Determine the (x, y) coordinate at the center of the cell enclosing the given text.  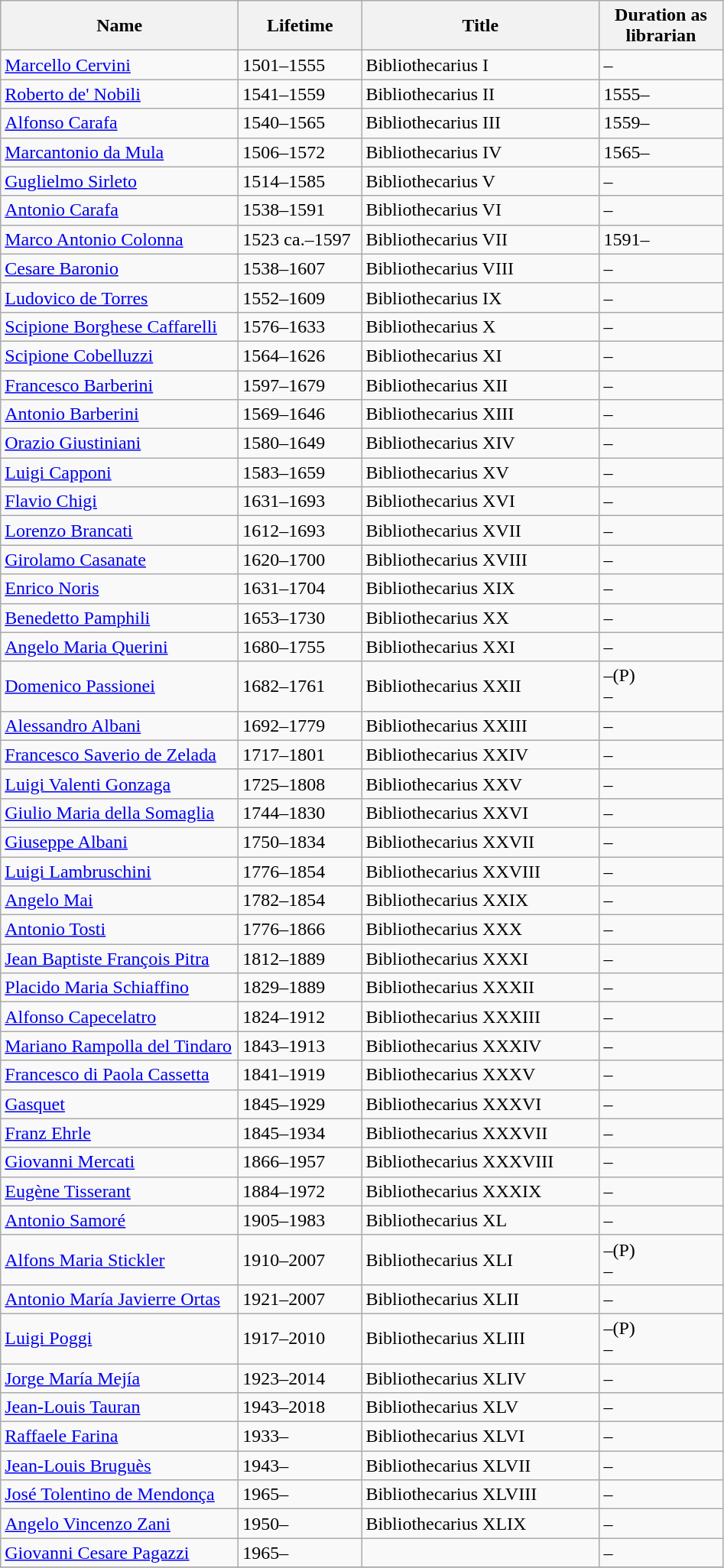
Bibliothecarius XXVIII (480, 871)
1782–1854 (300, 901)
Francesco di Paola Cassetta (119, 1075)
1597–1679 (300, 385)
Name (119, 26)
Bibliothecarius XXIII (480, 726)
1905–1983 (300, 1220)
Jean Baptiste François Pitra (119, 959)
Jean-Louis Tauran (119, 1407)
Antonio María Javierre Ortas (119, 1299)
Bibliothecarius XXXIV (480, 1046)
Giovanni Cesare Pagazzi (119, 1553)
Title (480, 26)
Gasquet (119, 1104)
Placido Maria Schiaffino (119, 988)
Bibliothecarius XIV (480, 443)
Antonio Samoré (119, 1220)
Flavio Chigi (119, 502)
Bibliothecarius XLVI (480, 1437)
1576–1633 (300, 326)
Francesco Barberini (119, 385)
Marco Antonio Colonna (119, 239)
Giulio Maria della Somaglia (119, 813)
1564–1626 (300, 355)
Bibliothecarius XLV (480, 1407)
Francesco Saverio de Zelada (119, 755)
Bibliothecarius VII (480, 239)
Marcantonio da Mula (119, 152)
Enrico Noris (119, 589)
Angelo Mai (119, 901)
1653–1730 (300, 618)
Bibliothecarius XXXVII (480, 1133)
1555– (661, 94)
1917–2010 (300, 1338)
1921–2007 (300, 1299)
1843–1913 (300, 1046)
Marcello Cervini (119, 65)
1829–1889 (300, 988)
Alfonso Capecelatro (119, 1017)
1717–1801 (300, 755)
1523 ca.–1597 (300, 239)
1538–1607 (300, 268)
Bibliothecarius XLII (480, 1299)
1569–1646 (300, 414)
1612–1693 (300, 531)
Bibliothecarius IX (480, 297)
Benedetto Pamphili (119, 618)
1943–2018 (300, 1407)
1776–1866 (300, 930)
Raffaele Farina (119, 1437)
Bibliothecarius XI (480, 355)
Bibliothecarius II (480, 94)
Cesare Baronio (119, 268)
Bibliothecarius XXIX (480, 901)
1884–1972 (300, 1191)
1559– (661, 123)
Bibliothecarius XVIII (480, 560)
1943– (300, 1466)
1541–1559 (300, 94)
Bibliothecarius X (480, 326)
1933– (300, 1437)
Bibliothecarius XIX (480, 589)
1552–1609 (300, 297)
1583–1659 (300, 472)
Franz Ehrle (119, 1133)
Orazio Giustiniani (119, 443)
1744–1830 (300, 813)
Scipione Cobelluzzi (119, 355)
Bibliothecarius XXVI (480, 813)
Bibliothecarius XXI (480, 647)
Jean-Louis Bruguès (119, 1466)
Bibliothecarius III (480, 123)
Bibliothecarius VI (480, 210)
Bibliothecarius XIII (480, 414)
Bibliothecarius XXXIX (480, 1191)
1866–1957 (300, 1162)
Jorge María Mejía (119, 1378)
1923–2014 (300, 1378)
Bibliothecarius XXXV (480, 1075)
Bibliothecarius XXII (480, 687)
Bibliothecarius XLI (480, 1260)
Bibliothecarius VIII (480, 268)
Giovanni Mercati (119, 1162)
Antonio Tosti (119, 930)
Angelo Maria Querini (119, 647)
1631–1693 (300, 502)
Antonio Carafa (119, 210)
Luigi Poggi (119, 1338)
Bibliothecarius XXXVI (480, 1104)
1841–1919 (300, 1075)
1682–1761 (300, 687)
Guglielmo Sirleto (119, 181)
Bibliothecarius XXXII (480, 988)
1680–1755 (300, 647)
Angelo Vincenzo Zani (119, 1524)
Bibliothecarius XLVIII (480, 1495)
Bibliothecarius XXVII (480, 842)
1540–1565 (300, 123)
Bibliothecarius XXIV (480, 755)
1591– (661, 239)
1538–1591 (300, 210)
Bibliothecarius I (480, 65)
Roberto de' Nobili (119, 94)
Ludovico de Torres (119, 297)
Scipione Borghese Caffarelli (119, 326)
1910–2007 (300, 1260)
Lifetime (300, 26)
1845–1934 (300, 1133)
Bibliothecarius XXXIII (480, 1017)
Domenico Passionei (119, 687)
Luigi Valenti Gonzaga (119, 784)
1501–1555 (300, 65)
Bibliothecarius XX (480, 618)
1776–1854 (300, 871)
Bibliothecarius XLIII (480, 1338)
Bibliothecarius XII (480, 385)
1631–1704 (300, 589)
Antonio Barberini (119, 414)
Bibliothecarius XXXI (480, 959)
Bibliothecarius XXX (480, 930)
1824–1912 (300, 1017)
Bibliothecarius XVII (480, 531)
José Tolentino de Mendonça (119, 1495)
Alfonso Carafa (119, 123)
Duration as librarian (661, 26)
1565– (661, 152)
1750–1834 (300, 842)
Bibliothecarius XV (480, 472)
1692–1779 (300, 726)
1514–1585 (300, 181)
Girolamo Casanate (119, 560)
Bibliothecarius XVI (480, 502)
Bibliothecarius IV (480, 152)
1580–1649 (300, 443)
Lorenzo Brancati (119, 531)
Bibliothecarius XLIV (480, 1378)
1620–1700 (300, 560)
1812–1889 (300, 959)
Luigi Capponi (119, 472)
Alfons Maria Stickler (119, 1260)
1725–1808 (300, 784)
Eugène Tisserant (119, 1191)
Bibliothecarius XLVII (480, 1466)
1506–1572 (300, 152)
Giuseppe Albani (119, 842)
Bibliothecarius XXXVIII (480, 1162)
Luigi Lambruschini (119, 871)
Mariano Rampolla del Tindaro (119, 1046)
Bibliothecarius V (480, 181)
1950– (300, 1524)
Bibliothecarius XXV (480, 784)
Alessandro Albani (119, 726)
1845–1929 (300, 1104)
Bibliothecarius XL (480, 1220)
Bibliothecarius XLIX (480, 1524)
